Identify which cell holds the provided text, then report its (X, Y) central coordinate. 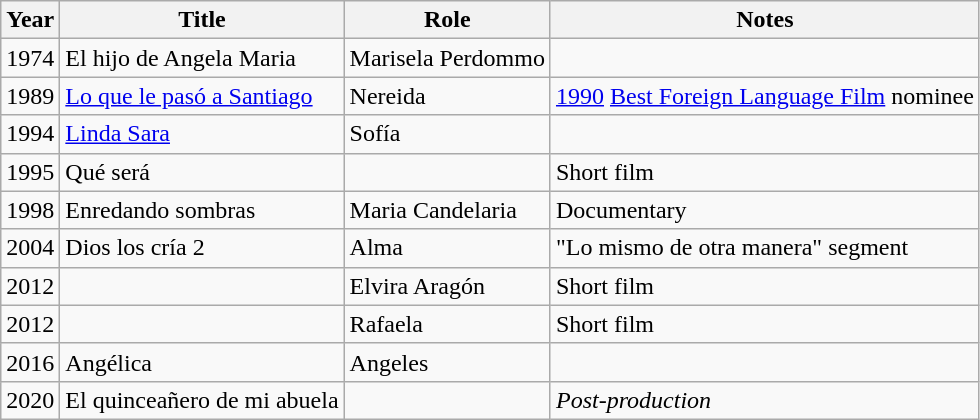
Angélica (202, 362)
2016 (30, 362)
Post-production (764, 400)
El hijo de Angela Maria (202, 58)
Role (447, 20)
Elvira Aragón (447, 286)
Year (30, 20)
Qué será (202, 172)
1974 (30, 58)
Angeles (447, 362)
Linda Sara (202, 134)
Notes (764, 20)
2020 (30, 400)
1998 (30, 210)
"Lo mismo de otra manera" segment (764, 248)
Documentary (764, 210)
Marisela Perdommo (447, 58)
Title (202, 20)
Rafaela (447, 324)
Alma (447, 248)
El quinceañero de mi abuela (202, 400)
Nereida (447, 96)
Lo que le pasó a Santiago (202, 96)
1990 Best Foreign Language Film nominee (764, 96)
Sofía (447, 134)
Maria Candelaria (447, 210)
Dios los cría 2 (202, 248)
1994 (30, 134)
Enredando sombras (202, 210)
1995 (30, 172)
2004 (30, 248)
1989 (30, 96)
